Extract the [x, y] coordinate from the center of the cell holding the provided text.  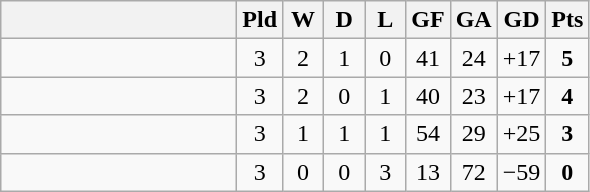
40 [428, 96]
D [344, 20]
5 [568, 58]
L [386, 20]
GA [474, 20]
41 [428, 58]
24 [474, 58]
−59 [522, 172]
GF [428, 20]
W [304, 20]
GD [522, 20]
29 [474, 134]
54 [428, 134]
23 [474, 96]
Pld [260, 20]
4 [568, 96]
Pts [568, 20]
13 [428, 172]
72 [474, 172]
+25 [522, 134]
